Search for the cell housing the specified text and yield its (x, y) center coordinate. 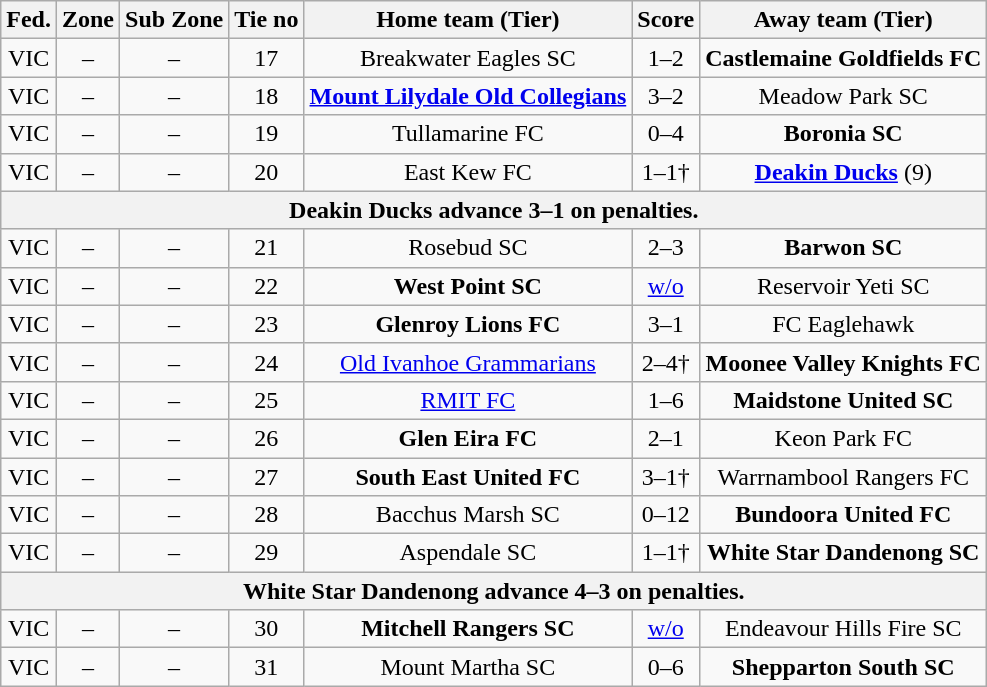
Keon Park FC (844, 438)
2–4† (666, 362)
West Point SC (468, 286)
South East United FC (468, 477)
Moonee Valley Knights FC (844, 362)
Mount Lilydale Old Collegians (468, 96)
19 (266, 134)
3–2 (666, 96)
1–6 (666, 400)
Mitchell Rangers SC (468, 629)
Score (666, 20)
17 (266, 58)
White Star Dandenong advance 4–3 on penalties. (494, 591)
Glenroy Lions FC (468, 324)
Bacchus Marsh SC (468, 515)
Fed. (29, 20)
Warrnambool Rangers FC (844, 477)
Castlemaine Goldfields FC (844, 58)
23 (266, 324)
Tie no (266, 20)
East Kew FC (468, 172)
0–12 (666, 515)
24 (266, 362)
Endeavour Hills Fire SC (844, 629)
2–3 (666, 248)
26 (266, 438)
Aspendale SC (468, 553)
Maidstone United SC (844, 400)
Mount Martha SC (468, 667)
White Star Dandenong SC (844, 553)
Tullamarine FC (468, 134)
Meadow Park SC (844, 96)
21 (266, 248)
FC Eaglehawk (844, 324)
27 (266, 477)
Home team (Tier) (468, 20)
0–4 (666, 134)
22 (266, 286)
20 (266, 172)
18 (266, 96)
Deakin Ducks (9) (844, 172)
Barwon SC (844, 248)
Bundoora United FC (844, 515)
31 (266, 667)
Old Ivanhoe Grammarians (468, 362)
Zone (88, 20)
25 (266, 400)
Away team (Tier) (844, 20)
29 (266, 553)
30 (266, 629)
Deakin Ducks advance 3–1 on penalties. (494, 210)
3–1 (666, 324)
3–1† (666, 477)
2–1 (666, 438)
Shepparton South SC (844, 667)
Sub Zone (174, 20)
Breakwater Eagles SC (468, 58)
1–2 (666, 58)
0–6 (666, 667)
28 (266, 515)
Reservoir Yeti SC (844, 286)
Boronia SC (844, 134)
Rosebud SC (468, 248)
RMIT FC (468, 400)
Glen Eira FC (468, 438)
